Return the [x, y] coordinate for the center point of the cell that contains the specified text.  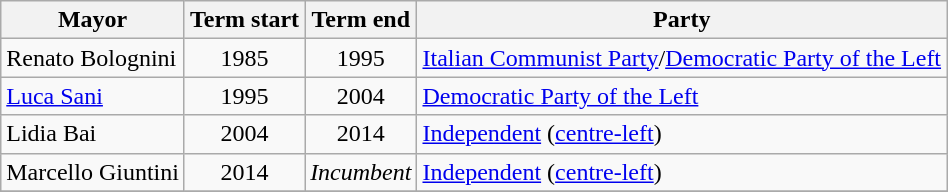
Luca Sani [93, 96]
Democratic Party of the Left [682, 96]
Marcello Giuntini [93, 172]
Party [682, 20]
1985 [244, 58]
Term start [244, 20]
Mayor [93, 20]
Renato Bolognini [93, 58]
Term end [361, 20]
Italian Communist Party/Democratic Party of the Left [682, 58]
Lidia Bai [93, 134]
Incumbent [361, 172]
